From the cell containing the given text, extract its center point as (x, y) coordinate. 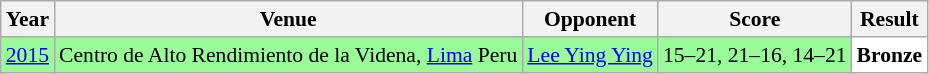
Venue (288, 19)
Score (755, 19)
Centro de Alto Rendimiento de la Videna, Lima Peru (288, 55)
Year (28, 19)
15–21, 21–16, 14–21 (755, 55)
Bronze (890, 55)
Lee Ying Ying (590, 55)
2015 (28, 55)
Opponent (590, 19)
Result (890, 19)
